Locate the cell with the specified text and output its [X, Y] center coordinate. 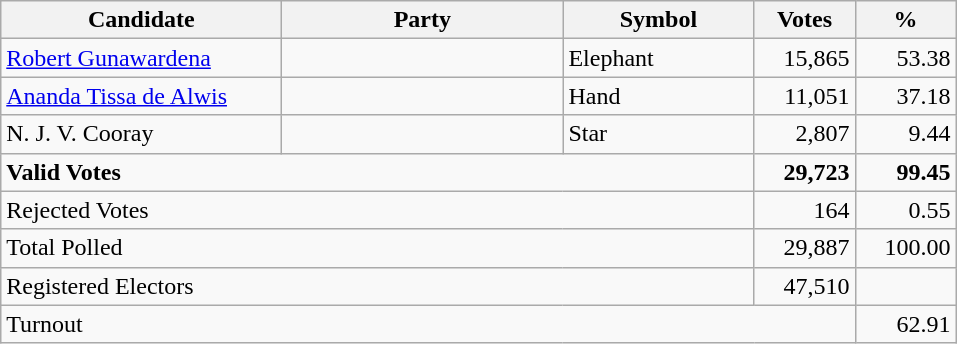
62.91 [906, 324]
15,865 [804, 58]
0.55 [906, 210]
9.44 [906, 134]
53.38 [906, 58]
Symbol [658, 20]
Robert Gunawardena [142, 58]
Valid Votes [378, 172]
Registered Electors [378, 286]
2,807 [804, 134]
N. J. V. Cooray [142, 134]
99.45 [906, 172]
11,051 [804, 96]
Ananda Tissa de Alwis [142, 96]
Turnout [428, 324]
Rejected Votes [378, 210]
Party [422, 20]
29,723 [804, 172]
100.00 [906, 248]
47,510 [804, 286]
Votes [804, 20]
% [906, 20]
37.18 [906, 96]
Hand [658, 96]
164 [804, 210]
Star [658, 134]
29,887 [804, 248]
Candidate [142, 20]
Total Polled [378, 248]
Elephant [658, 58]
